For the text-containing cell, return its midpoint in (x, y) coordinate format. 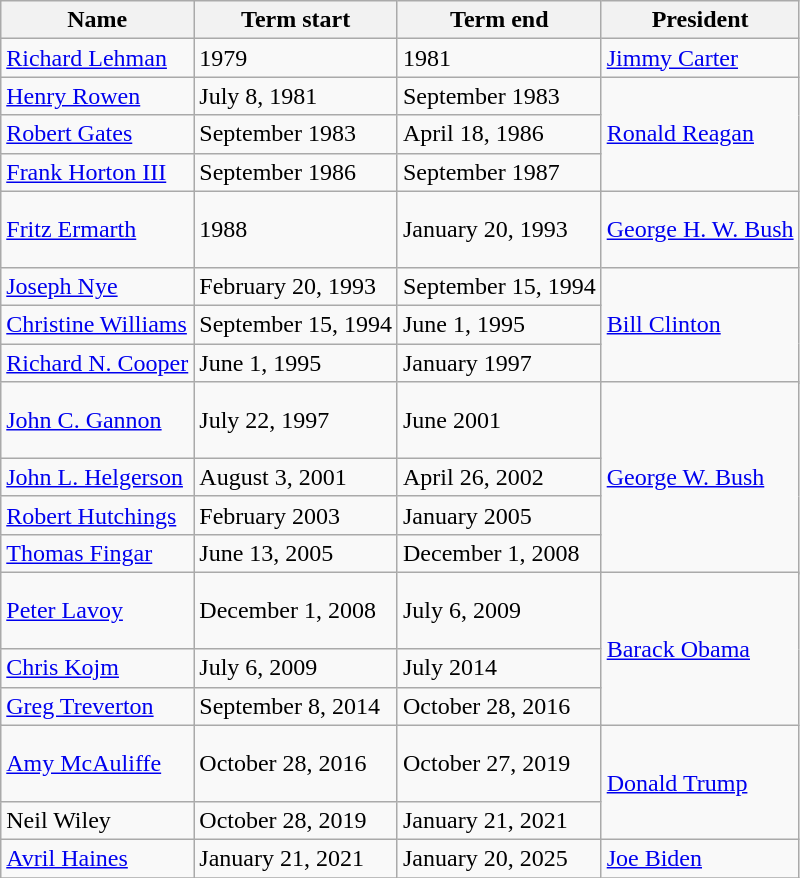
February 2003 (296, 515)
Avril Haines (98, 859)
Robert Hutchings (98, 515)
April 18, 1986 (499, 134)
Term end (499, 20)
Bill Clinton (700, 325)
John L. Helgerson (98, 477)
1988 (296, 229)
April 26, 2002 (499, 477)
Jimmy Carter (700, 58)
Greg Treverton (98, 706)
January 1997 (499, 363)
George W. Bush (700, 478)
July 8, 1981 (296, 96)
September 1986 (296, 172)
Name (98, 20)
July 2014 (499, 668)
January 2005 (499, 515)
January 20, 2025 (499, 859)
Joe Biden (700, 859)
John C. Gannon (98, 420)
Barack Obama (700, 648)
September 1987 (499, 172)
Fritz Ermarth (98, 229)
Chris Kojm (98, 668)
Neil Wiley (98, 821)
Henry Rowen (98, 96)
President (700, 20)
Frank Horton III (98, 172)
Richard Lehman (98, 58)
January 20, 1993 (499, 229)
George H. W. Bush (700, 229)
Christine Williams (98, 325)
1981 (499, 58)
Amy McAuliffe (98, 763)
Peter Lavoy (98, 610)
July 22, 1997 (296, 420)
Thomas Fingar (98, 553)
1979 (296, 58)
Ronald Reagan (700, 134)
Donald Trump (700, 782)
June 2001 (499, 420)
June 13, 2005 (296, 553)
Joseph Nye (98, 287)
August 3, 2001 (296, 477)
Robert Gates (98, 134)
October 27, 2019 (499, 763)
October 28, 2019 (296, 821)
September 8, 2014 (296, 706)
Richard N. Cooper (98, 363)
Term start (296, 20)
February 20, 1993 (296, 287)
